Extract the [x, y] coordinate from the center of the cell holding the provided text.  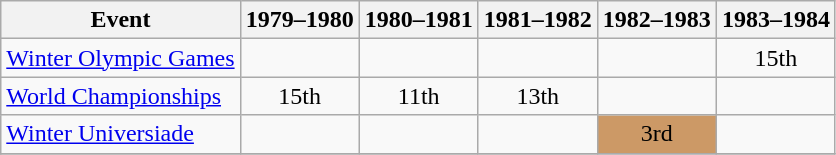
Event [120, 20]
13th [538, 96]
1983–1984 [776, 20]
Winter Olympic Games [120, 58]
1982–1983 [656, 20]
1979–1980 [300, 20]
Winter Universiade [120, 134]
1980–1981 [418, 20]
World Championships [120, 96]
11th [418, 96]
1981–1982 [538, 20]
3rd [656, 134]
